Identify which cell holds the provided text, then report its [x, y] central coordinate. 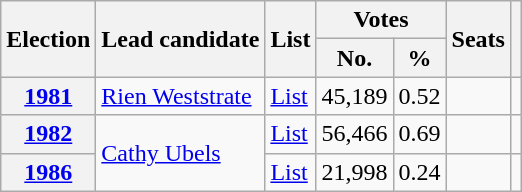
No. [354, 58]
Votes [381, 20]
Seats [478, 39]
Cathy Ubels [180, 153]
Election [48, 39]
Rien Weststrate [180, 96]
1981 [48, 96]
1986 [48, 172]
56,466 [354, 134]
0.69 [420, 134]
21,998 [354, 172]
0.24 [420, 172]
Lead candidate [180, 39]
45,189 [354, 96]
1982 [48, 134]
0.52 [420, 96]
% [420, 58]
